Return the [x, y] coordinate for the center point of the cell that contains the specified text.  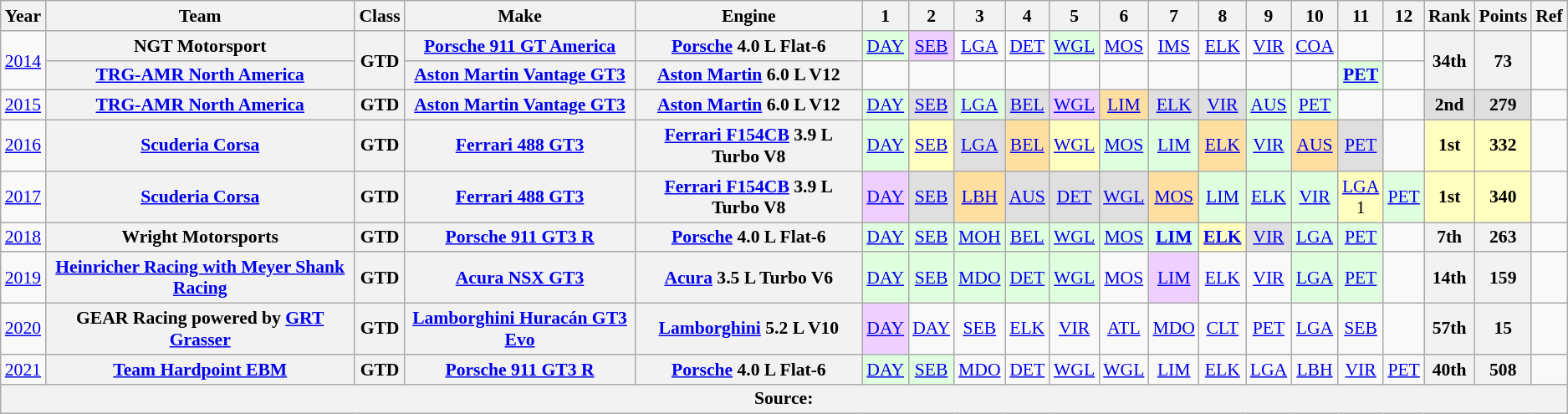
5 [1074, 16]
2017 [23, 197]
Team Hardpoint EBM [200, 370]
GEAR Racing powered by GRT Grasser [200, 330]
10 [1315, 16]
11 [1361, 16]
LGA1 [1361, 197]
Acura 3.5 L Turbo V6 [748, 278]
Class [380, 16]
NGT Motorsport [200, 46]
Heinricher Racing with Meyer Shank Racing [200, 278]
Wright Motorsports [200, 238]
2016 [23, 146]
Acura NSX GT3 [520, 278]
Engine [748, 16]
2021 [23, 370]
40th [1450, 370]
7 [1174, 16]
ATL [1124, 330]
COA [1315, 46]
8 [1223, 16]
57th [1450, 330]
1 [885, 16]
2020 [23, 330]
73 [1503, 60]
34th [1450, 60]
159 [1503, 278]
2019 [23, 278]
2nd [1450, 105]
MOH [980, 238]
2014 [23, 60]
12 [1403, 16]
14th [1450, 278]
CLT [1223, 330]
4 [1027, 16]
279 [1503, 105]
2015 [23, 105]
Ref [1549, 16]
332 [1503, 146]
Team [200, 16]
3 [980, 16]
263 [1503, 238]
9 [1269, 16]
15 [1503, 330]
2018 [23, 238]
508 [1503, 370]
6 [1124, 16]
Rank [1450, 16]
2 [932, 16]
Lamborghini 5.2 L V10 [748, 330]
340 [1503, 197]
Source: [784, 399]
Points [1503, 16]
IMS [1174, 46]
7th [1450, 238]
Lamborghini Huracán GT3 Evo [520, 330]
Porsche 911 GT America [520, 46]
Year [23, 16]
Make [520, 16]
